Detect which cell encompasses the target text, then output its (X, Y) center coordinate. 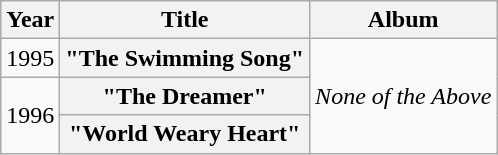
"The Dreamer" (185, 96)
1996 (30, 115)
None of the Above (404, 96)
Title (185, 20)
"The Swimming Song" (185, 58)
"World Weary Heart" (185, 134)
1995 (30, 58)
Year (30, 20)
Album (404, 20)
